Find where the given text appears and provide that cell's center as (X, Y) coordinate. 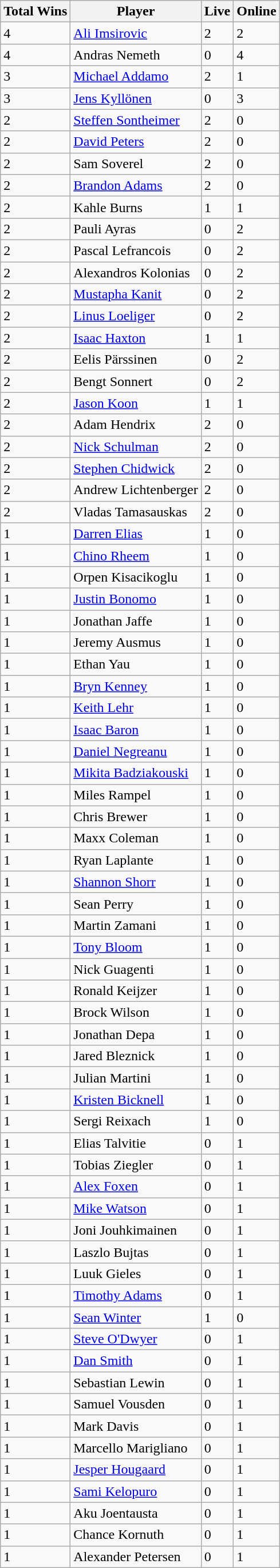
Orpen Kisacikoglu (136, 577)
Andras Nemeth (136, 55)
Sean Perry (136, 904)
Kahle Burns (136, 207)
Keith Lehr (136, 708)
Bengt Sonnert (136, 381)
Dan Smith (136, 1361)
Daniel Negreanu (136, 751)
Ethan Yau (136, 664)
Sean Winter (136, 1317)
Jonathan Jaffe (136, 620)
Jesper Hougaard (136, 1470)
Sam Soverel (136, 164)
Marcello Marigliano (136, 1448)
Nick Guagenti (136, 969)
Ronald Keijzer (136, 991)
Alex Foxen (136, 1187)
Sergi Reixach (136, 1121)
Steve O'Dwyer (136, 1339)
Jens Kyllönen (136, 98)
Martin Zamani (136, 925)
Pascal Lefrancois (136, 250)
Brock Wilson (136, 1013)
Miles Rampel (136, 795)
Jared Bleznick (136, 1056)
Isaac Baron (136, 730)
Luuk Gieles (136, 1273)
Ryan Laplante (136, 860)
Brandon Adams (136, 185)
Nick Schulman (136, 447)
Alexandros Kolonias (136, 273)
Jonathan Depa (136, 1034)
Steffen Sontheimer (136, 120)
Tony Bloom (136, 947)
Total Wins (36, 11)
Andrew Lichtenberger (136, 490)
Sebastian Lewin (136, 1383)
Ali Imsirovic (136, 33)
Eelis Pärssinen (136, 360)
Sami Kelopuro (136, 1491)
Adam Hendrix (136, 425)
Darren Elias (136, 534)
Mustapha Kanit (136, 295)
Chino Rheem (136, 555)
Laszlo Bujtas (136, 1252)
Vladas Tamasauskas (136, 512)
Shannon Shorr (136, 882)
Chris Brewer (136, 817)
Chance Kornuth (136, 1535)
Live (217, 11)
David Peters (136, 142)
Online (257, 11)
Isaac Haxton (136, 338)
Jason Koon (136, 403)
Mark Davis (136, 1426)
Pauli Ayras (136, 229)
Player (136, 11)
Bryn Kenney (136, 686)
Alexander Petersen (136, 1557)
Linus Loeliger (136, 316)
Julian Martini (136, 1078)
Aku Joentausta (136, 1513)
Kristen Bicknell (136, 1100)
Timothy Adams (136, 1295)
Elias Talvitie (136, 1143)
Stephen Chidwick (136, 468)
Mike Watson (136, 1208)
Justin Bonomo (136, 599)
Tobias Ziegler (136, 1165)
Samuel Vousden (136, 1404)
Jeremy Ausmus (136, 643)
Mikita Badziakouski (136, 773)
Joni Jouhkimainen (136, 1230)
Michael Addamo (136, 77)
Maxx Coleman (136, 838)
